Identify which cell holds the provided text, then report its [X, Y] central coordinate. 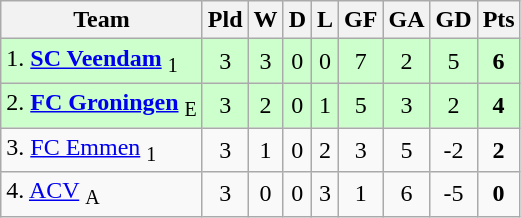
GD [454, 20]
Team [102, 20]
GA [406, 20]
4. ACV A [102, 194]
Pld [225, 20]
L [326, 20]
Pts [498, 20]
D [297, 20]
7 [361, 61]
4 [498, 105]
-5 [454, 194]
W [266, 20]
1. SC Veendam 1 [102, 61]
-2 [454, 150]
2. FC Groningen E [102, 105]
GF [361, 20]
3. FC Emmen 1 [102, 150]
